Locate the cell with the specified text and output its (x, y) center coordinate. 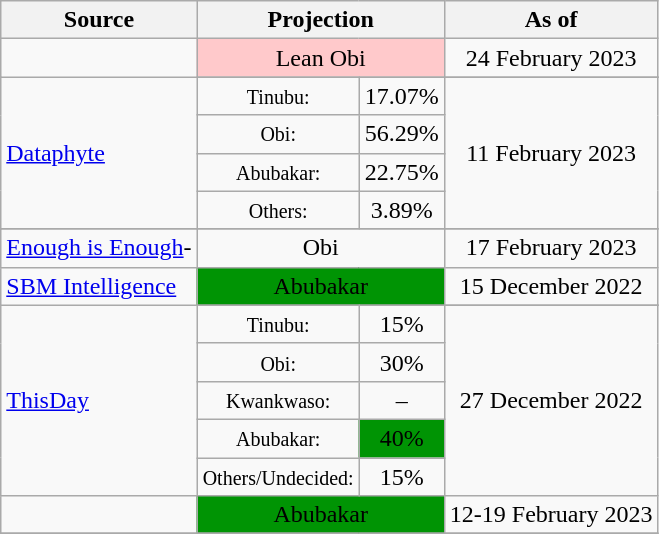
22.75% (402, 172)
27 December 2022 (551, 400)
– (402, 400)
Others: (278, 210)
Lean Obi (320, 58)
Kwankwaso: (278, 400)
Dataphyte (99, 153)
ThisDay (99, 400)
3.89% (402, 210)
30% (402, 362)
As of (551, 20)
17 February 2023 (551, 248)
40% (402, 438)
11 February 2023 (551, 153)
SBM Intelligence (99, 286)
56.29% (402, 134)
24 February 2023 (551, 58)
Others/Undecided: (278, 477)
15 December 2022 (551, 286)
Source (99, 20)
Enough is Enough- (99, 248)
Obi (320, 248)
12-19 February 2023 (551, 515)
Projection (320, 20)
17.07% (402, 96)
